Find where the given text appears and provide that cell's center as (X, Y) coordinate. 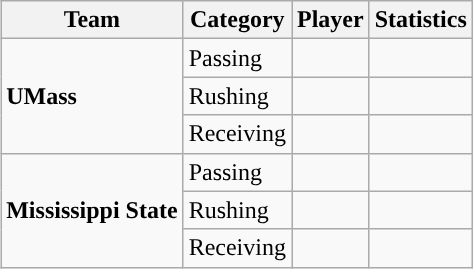
UMass (92, 96)
Team (92, 20)
Mississippi State (92, 210)
Player (331, 20)
Statistics (420, 20)
Category (237, 20)
